Output the (X, Y) coordinate of the center of the cell containing the given text.  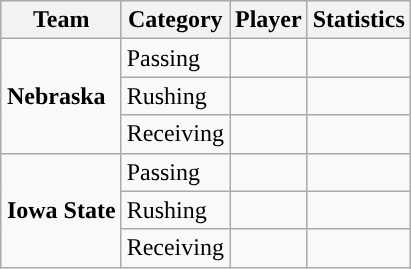
Statistics (358, 20)
Category (175, 20)
Team (61, 20)
Nebraska (61, 96)
Player (269, 20)
Iowa State (61, 210)
